Return [x, y] of the center of cell containing provided text 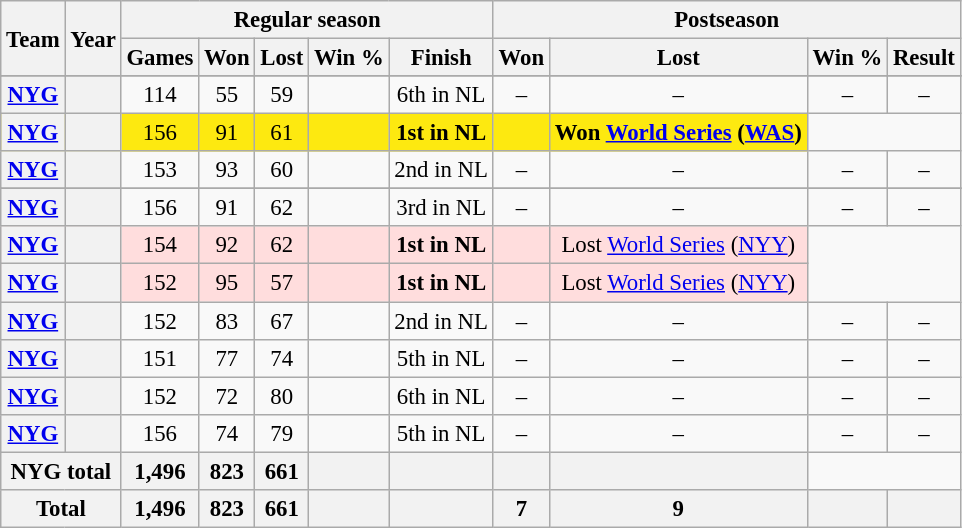
95 [227, 283]
Won World Series (WAS) [678, 133]
7 [521, 509]
77 [227, 358]
Year [93, 38]
151 [160, 358]
Games [160, 58]
92 [227, 245]
61 [282, 133]
Regular season [307, 20]
79 [282, 433]
154 [160, 245]
3rd in NL [441, 208]
80 [282, 396]
Team [33, 38]
Finish [441, 58]
153 [160, 170]
114 [160, 95]
Postseason [726, 20]
NYG total [61, 471]
55 [227, 95]
9 [678, 509]
59 [282, 95]
Total [61, 509]
67 [282, 321]
72 [227, 396]
57 [282, 283]
93 [227, 170]
83 [227, 321]
60 [282, 170]
Result [924, 58]
